Identify which cell holds the provided text, then report its (x, y) central coordinate. 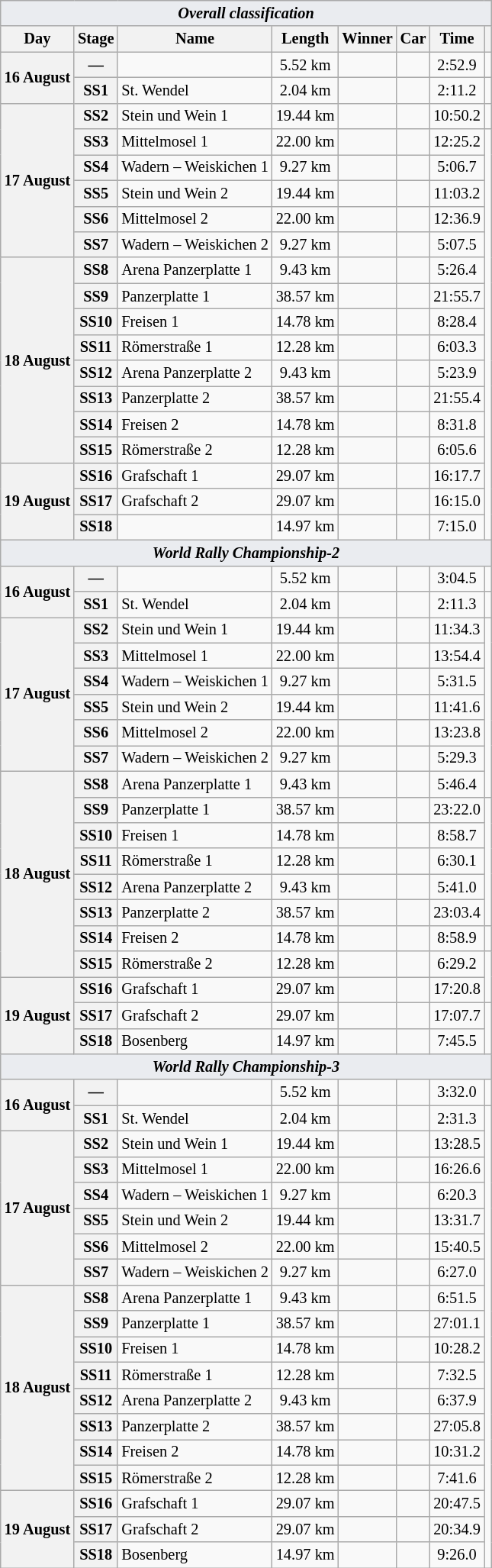
12:25.2 (456, 142)
17:07.7 (456, 1015)
2:11.2 (456, 90)
13:28.5 (456, 1144)
7:15.0 (456, 527)
27:01.1 (456, 1324)
21:55.7 (456, 296)
10:50.2 (456, 116)
2:11.3 (456, 604)
11:03.2 (456, 193)
7:45.5 (456, 1041)
9:26.0 (456, 1555)
20:47.5 (456, 1503)
27:05.8 (456, 1426)
Day (37, 39)
5:23.9 (456, 373)
World Rally Championship-2 (246, 553)
8:28.4 (456, 321)
16:15.0 (456, 502)
10:31.2 (456, 1452)
20:34.9 (456, 1529)
6:51.5 (456, 1298)
Time (456, 39)
5:26.4 (456, 270)
6:05.6 (456, 450)
8:31.8 (456, 424)
2:52.9 (456, 65)
5:31.5 (456, 681)
15:40.5 (456, 1247)
5:29.3 (456, 758)
Stage (96, 39)
6:27.0 (456, 1273)
5:41.0 (456, 887)
Winner (368, 39)
8:58.9 (456, 938)
6:03.3 (456, 347)
13:23.8 (456, 733)
13:31.7 (456, 1221)
Name (195, 39)
17:20.8 (456, 989)
23:22.0 (456, 810)
5:46.4 (456, 784)
7:32.5 (456, 1375)
6:29.2 (456, 964)
10:28.2 (456, 1349)
16:17.7 (456, 476)
Car (413, 39)
21:55.4 (456, 398)
3:04.5 (456, 579)
23:03.4 (456, 912)
16:26.6 (456, 1170)
6:30.1 (456, 861)
6:37.9 (456, 1401)
7:41.6 (456, 1478)
12:36.9 (456, 219)
8:58.7 (456, 835)
13:54.4 (456, 656)
Length (305, 39)
Overall classification (246, 13)
3:32.0 (456, 1092)
11:34.3 (456, 630)
5:06.7 (456, 167)
2:31.3 (456, 1118)
World Rally Championship-3 (246, 1066)
5:07.5 (456, 244)
11:41.6 (456, 707)
6:20.3 (456, 1195)
